From the cell containing the given text, extract its center point as [X, Y] coordinate. 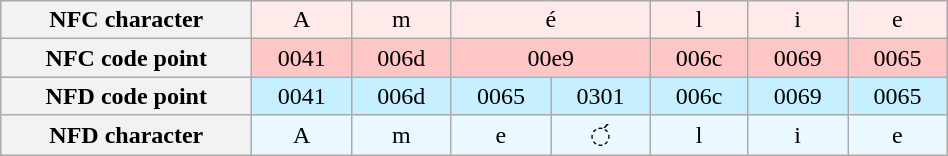
00e9 [550, 58]
NFC character [126, 20]
NFD character [126, 135]
◌́ [601, 135]
0301 [601, 96]
é [550, 20]
NFC code point [126, 58]
NFD code point [126, 96]
